Scan for the cell matching the given text and deliver its [x, y] coordinate at center. 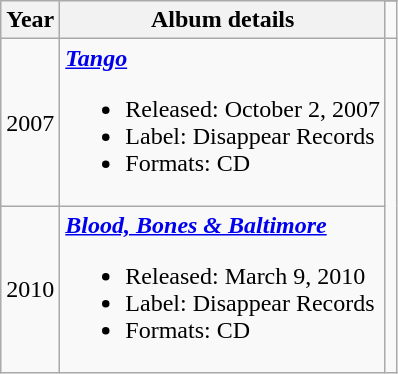
Album details [223, 20]
2010 [30, 290]
TangoReleased: October 2, 2007Label: Disappear RecordsFormats: CD [223, 122]
Blood, Bones & BaltimoreReleased: March 9, 2010Label: Disappear RecordsFormats: CD [223, 290]
Year [30, 20]
2007 [30, 122]
